Scan for the cell matching the given text and deliver its (X, Y) coordinate at center. 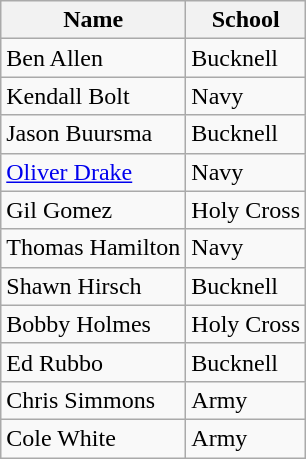
Shawn Hirsch (94, 286)
Ed Rubbo (94, 362)
Name (94, 20)
Bobby Holmes (94, 324)
Kendall Bolt (94, 96)
Jason Buursma (94, 134)
Gil Gomez (94, 210)
Cole White (94, 438)
Chris Simmons (94, 400)
Thomas Hamilton (94, 248)
Ben Allen (94, 58)
Oliver Drake (94, 172)
School (246, 20)
